Locate the cell with the specified text and output its (X, Y) center coordinate. 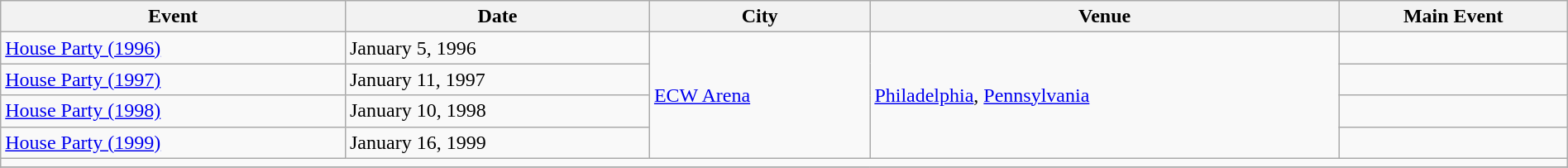
Event (174, 17)
House Party (1996) (174, 48)
Venue (1105, 17)
January 10, 1998 (497, 111)
House Party (1997) (174, 79)
City (759, 17)
January 16, 1999 (497, 142)
Date (497, 17)
House Party (1999) (174, 142)
House Party (1998) (174, 111)
January 5, 1996 (497, 48)
ECW Arena (759, 95)
Philadelphia, Pennsylvania (1105, 95)
January 11, 1997 (497, 79)
Main Event (1453, 17)
